Output the [x, y] coordinate of the center of the cell containing the given text.  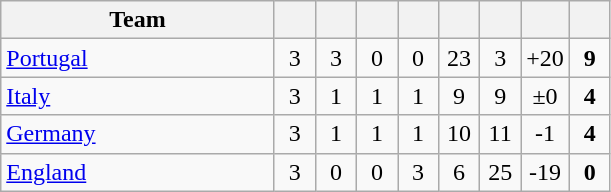
11 [500, 134]
Portugal [138, 58]
+20 [546, 58]
23 [460, 58]
±0 [546, 96]
6 [460, 172]
England [138, 172]
Germany [138, 134]
10 [460, 134]
-1 [546, 134]
25 [500, 172]
-19 [546, 172]
Team [138, 20]
Italy [138, 96]
